From the cell containing the given text, extract its center point as (X, Y) coordinate. 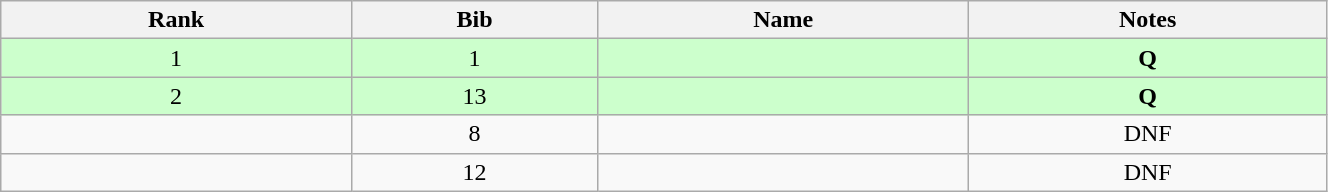
13 (474, 96)
Bib (474, 20)
8 (474, 134)
Rank (176, 20)
2 (176, 96)
Notes (1148, 20)
Name (784, 20)
12 (474, 172)
